Capture the cell that displays the provided text and extract its [X, Y] central coordinate. 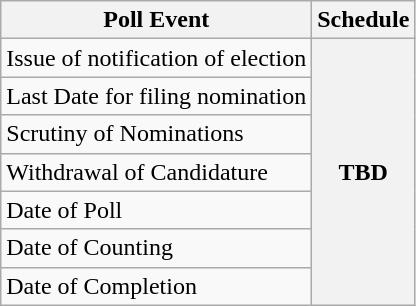
Poll Event [156, 20]
TBD [364, 172]
Date of Completion [156, 286]
Issue of notification of election [156, 58]
Last Date for filing nomination [156, 96]
Schedule [364, 20]
Scrutiny of Nominations [156, 134]
Date of Counting [156, 248]
Withdrawal of Candidature [156, 172]
Date of Poll [156, 210]
